Extract the [X, Y] coordinate from the center of the cell holding the provided text.  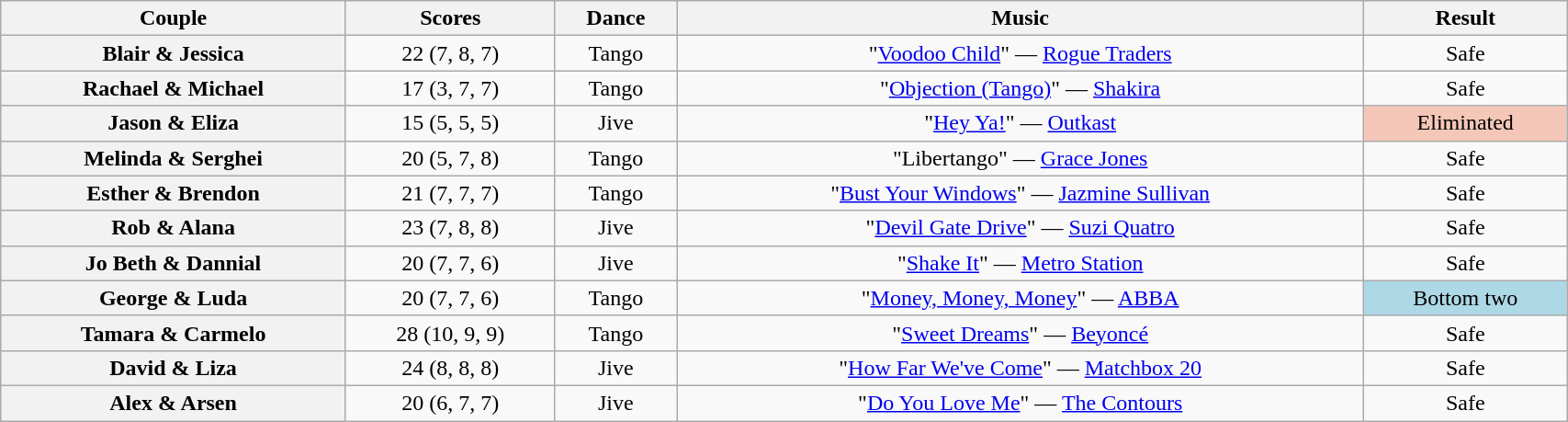
Melinda & Serghei [174, 158]
Rachael & Michael [174, 88]
Eliminated [1466, 123]
Jason & Eliza [174, 123]
Esther & Brendon [174, 193]
Result [1466, 18]
28 (10, 9, 9) [450, 333]
"Sweet Dreams" — Beyoncé [1021, 333]
"Libertango" — Grace Jones [1021, 158]
"Voodoo Child" — Rogue Traders [1021, 53]
"How Far We've Come" — Matchbox 20 [1021, 368]
23 (7, 8, 8) [450, 228]
20 (6, 7, 7) [450, 403]
Jo Beth & Dannial [174, 263]
Couple [174, 18]
"Money, Money, Money" ― ABBA [1021, 298]
Blair & Jessica [174, 53]
"Shake It" — Metro Station [1021, 263]
"Do You Love Me" — The Contours [1021, 403]
Scores [450, 18]
Bottom two [1466, 298]
17 (3, 7, 7) [450, 88]
24 (8, 8, 8) [450, 368]
22 (7, 8, 7) [450, 53]
David & Liza [174, 368]
"Devil Gate Drive" — Suzi Quatro [1021, 228]
15 (5, 5, 5) [450, 123]
21 (7, 7, 7) [450, 193]
Dance [615, 18]
"Hey Ya!" — Outkast [1021, 123]
20 (5, 7, 8) [450, 158]
Music [1021, 18]
Tamara & Carmelo [174, 333]
George & Luda [174, 298]
Rob & Alana [174, 228]
"Objection (Tango)" — Shakira [1021, 88]
Alex & Arsen [174, 403]
"Bust Your Windows" — Jazmine Sullivan [1021, 193]
